From the cell containing the given text, extract its center point as (X, Y) coordinate. 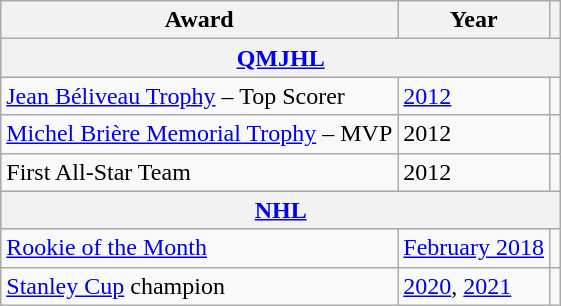
Year (474, 20)
February 2018 (474, 248)
Stanley Cup champion (200, 286)
Award (200, 20)
First All-Star Team (200, 172)
Rookie of the Month (200, 248)
2020, 2021 (474, 286)
Michel Brière Memorial Trophy – MVP (200, 134)
NHL (281, 210)
Jean Béliveau Trophy – Top Scorer (200, 96)
QMJHL (281, 58)
